For the text-containing cell, return its midpoint in (X, Y) coordinate format. 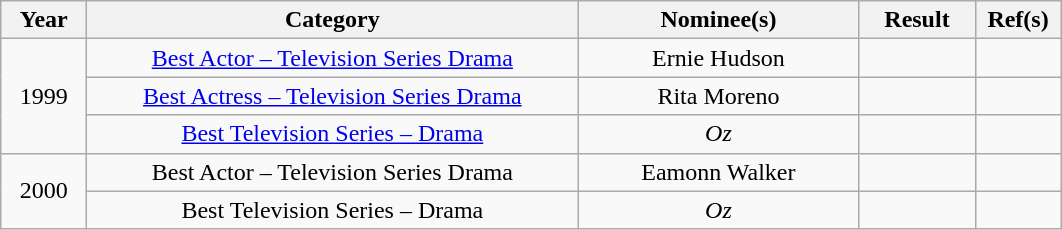
Best Actress – Television Series Drama (332, 96)
1999 (44, 96)
Nominee(s) (718, 20)
Ernie Hudson (718, 58)
Year (44, 20)
2000 (44, 191)
Ref(s) (1018, 20)
Category (332, 20)
Result (917, 20)
Eamonn Walker (718, 172)
Rita Moreno (718, 96)
